Find where the given text appears and provide that cell's center as (X, Y) coordinate. 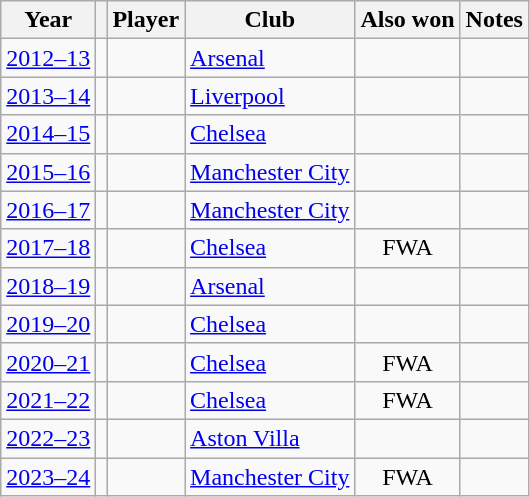
Club (270, 20)
Year (48, 20)
2012–13 (48, 58)
Also won (408, 20)
2022–23 (48, 438)
2016–17 (48, 210)
2019–20 (48, 324)
Notes (494, 20)
2014–15 (48, 134)
2023–24 (48, 477)
2017–18 (48, 248)
Aston Villa (270, 438)
2021–22 (48, 400)
2018–19 (48, 286)
Liverpool (270, 96)
Player (146, 20)
2015–16 (48, 172)
2013–14 (48, 96)
2020–21 (48, 362)
